Determine the [x, y] coordinate at the center of the cell enclosing the given text.  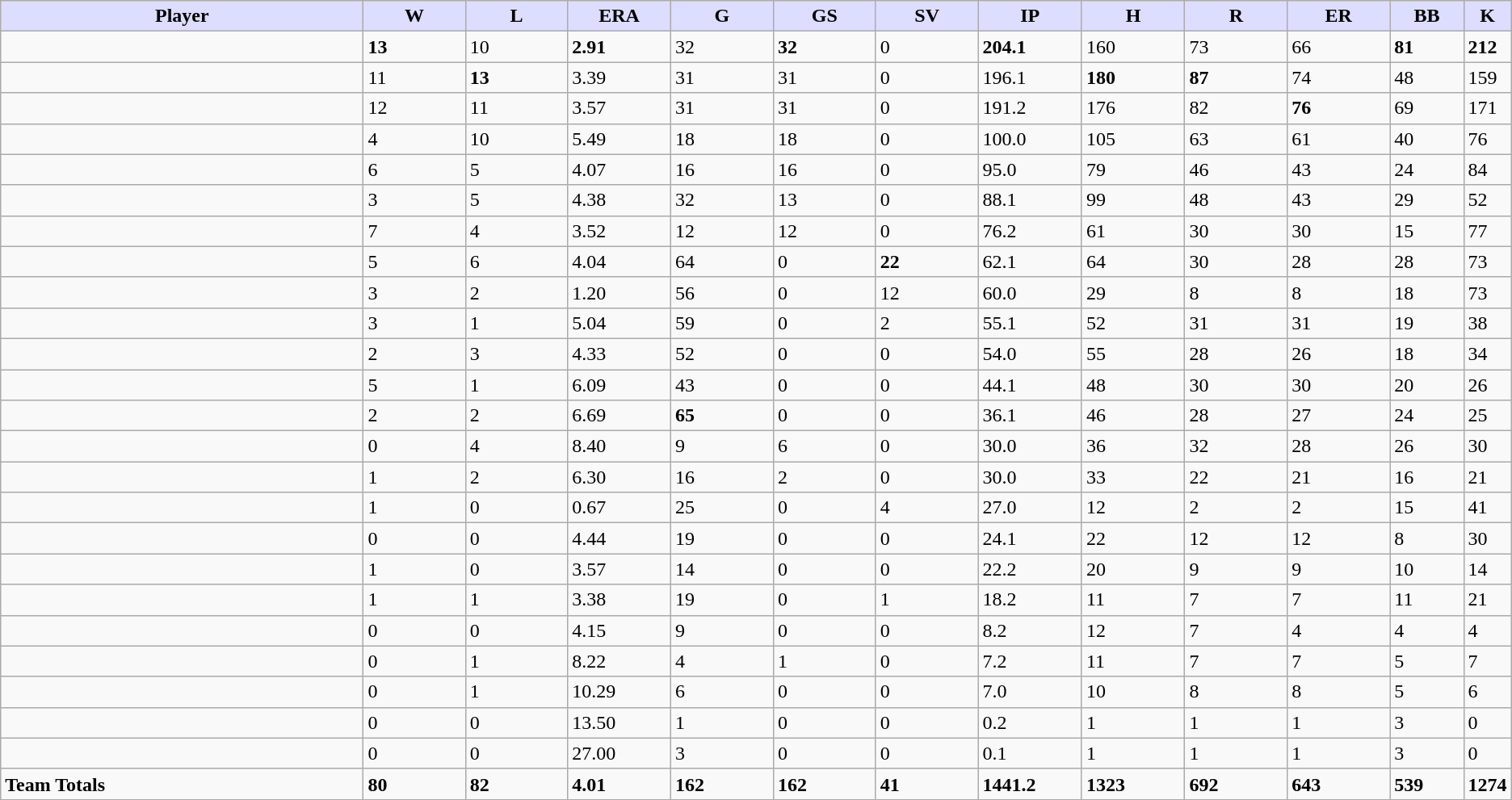
539 [1426, 784]
159 [1488, 77]
44.1 [1030, 385]
Team Totals [183, 784]
180 [1133, 77]
24.1 [1030, 538]
4.33 [619, 354]
G [722, 16]
69 [1426, 108]
38 [1488, 323]
63 [1236, 139]
Player [183, 16]
99 [1133, 200]
5.04 [619, 323]
204.1 [1030, 47]
105 [1133, 139]
13.50 [619, 723]
10.29 [619, 692]
1441.2 [1030, 784]
100.0 [1030, 139]
3.38 [619, 600]
1323 [1133, 784]
7.0 [1030, 692]
R [1236, 16]
ERA [619, 16]
SV [927, 16]
4.44 [619, 538]
60.0 [1030, 292]
212 [1488, 47]
27.00 [619, 753]
65 [722, 416]
54.0 [1030, 354]
H [1133, 16]
95.0 [1030, 170]
2.91 [619, 47]
4.38 [619, 200]
40 [1426, 139]
59 [722, 323]
55.1 [1030, 323]
55 [1133, 354]
81 [1426, 47]
W [414, 16]
79 [1133, 170]
4.15 [619, 630]
74 [1339, 77]
66 [1339, 47]
1274 [1488, 784]
1.20 [619, 292]
IP [1030, 16]
643 [1339, 784]
8.22 [619, 661]
27.0 [1030, 508]
692 [1236, 784]
4.07 [619, 170]
160 [1133, 47]
4.01 [619, 784]
84 [1488, 170]
3.39 [619, 77]
171 [1488, 108]
76.2 [1030, 231]
36 [1133, 446]
0.67 [619, 508]
5.49 [619, 139]
62.1 [1030, 262]
6.69 [619, 416]
176 [1133, 108]
36.1 [1030, 416]
8.2 [1030, 630]
4.04 [619, 262]
88.1 [1030, 200]
L [516, 16]
7.2 [1030, 661]
K [1488, 16]
80 [414, 784]
GS [824, 16]
196.1 [1030, 77]
0.1 [1030, 753]
22.2 [1030, 569]
3.52 [619, 231]
18.2 [1030, 600]
33 [1133, 477]
6.09 [619, 385]
BB [1426, 16]
8.40 [619, 446]
34 [1488, 354]
56 [722, 292]
ER [1339, 16]
0.2 [1030, 723]
77 [1488, 231]
191.2 [1030, 108]
6.30 [619, 477]
87 [1236, 77]
27 [1339, 416]
